Detect which cell encompasses the target text, then output its [x, y] center coordinate. 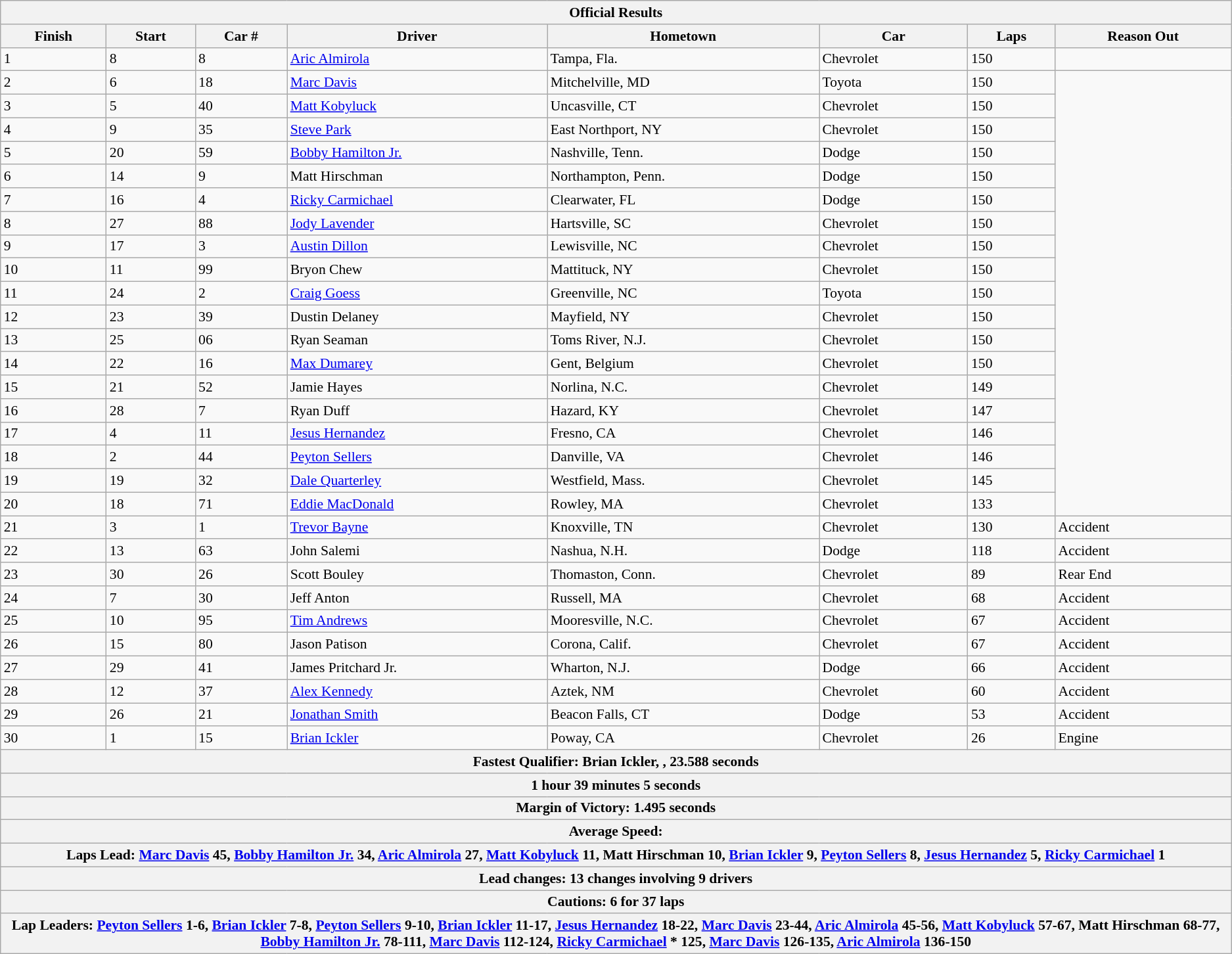
39 [241, 317]
133 [1012, 504]
Lead changes: 13 changes involving 9 drivers [616, 878]
88 [241, 223]
Jamie Hayes [417, 387]
Hometown [683, 36]
68 [1012, 598]
Lewisville, NC [683, 246]
Jeff Anton [417, 598]
Craig Goess [417, 294]
Mooresville, N.C. [683, 621]
Tampa, Fla. [683, 59]
Jason Patison [417, 645]
Tim Andrews [417, 621]
Mitchelville, MD [683, 83]
Matt Kobyluck [417, 106]
60 [1012, 691]
Beacon Falls, CT [683, 715]
53 [1012, 715]
Fresno, CA [683, 434]
Driver [417, 36]
Start [151, 36]
Dustin Delaney [417, 317]
Jesus Hernandez [417, 434]
Knoxville, TN [683, 528]
1 hour 39 minutes 5 seconds [616, 785]
Nashville, Tenn. [683, 153]
59 [241, 153]
Ryan Duff [417, 411]
Jonathan Smith [417, 715]
Corona, Calif. [683, 645]
Laps [1012, 36]
80 [241, 645]
Jody Lavender [417, 223]
Austin Dillon [417, 246]
Marc Davis [417, 83]
Official Results [616, 12]
Fastest Qualifier: Brian Ickler, , 23.588 seconds [616, 761]
Hartsville, SC [683, 223]
32 [241, 481]
145 [1012, 481]
Danville, VA [683, 457]
147 [1012, 411]
41 [241, 668]
Car [894, 36]
Uncasville, CT [683, 106]
Norlina, N.C. [683, 387]
Dale Quarterley [417, 481]
Brian Ickler [417, 738]
Ricky Carmichael [417, 200]
66 [1012, 668]
Engine [1143, 738]
Margin of Victory: 1.495 seconds [616, 808]
Steve Park [417, 129]
Russell, MA [683, 598]
Nashua, N.H. [683, 551]
37 [241, 691]
99 [241, 270]
John Salemi [417, 551]
Greenville, NC [683, 294]
Rear End [1143, 574]
Thomaston, Conn. [683, 574]
Reason Out [1143, 36]
06 [241, 340]
Hazard, KY [683, 411]
Bryon Chew [417, 270]
Alex Kennedy [417, 691]
Average Speed: [616, 832]
Gent, Belgium [683, 364]
52 [241, 387]
Car # [241, 36]
Wharton, N.J. [683, 668]
Clearwater, FL [683, 200]
Bobby Hamilton Jr. [417, 153]
Peyton Sellers [417, 457]
Rowley, MA [683, 504]
Northampton, Penn. [683, 177]
Poway, CA [683, 738]
Aztek, NM [683, 691]
Matt Hirschman [417, 177]
Aric Almirola [417, 59]
Finish [54, 36]
118 [1012, 551]
89 [1012, 574]
149 [1012, 387]
Mayfield, NY [683, 317]
95 [241, 621]
Scott Bouley [417, 574]
Toms River, N.J. [683, 340]
Ryan Seaman [417, 340]
130 [1012, 528]
Westfield, Mass. [683, 481]
East Northport, NY [683, 129]
Eddie MacDonald [417, 504]
44 [241, 457]
71 [241, 504]
James Pritchard Jr. [417, 668]
63 [241, 551]
Max Dumarey [417, 364]
Trevor Bayne [417, 528]
Mattituck, NY [683, 270]
35 [241, 129]
40 [241, 106]
Cautions: 6 for 37 laps [616, 902]
